Pinpoint the cell where the given text exists, returning its (x, y) midpoint coordinate. 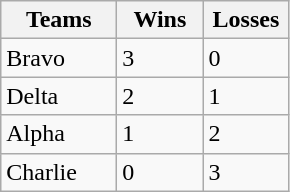
Charlie (59, 172)
Losses (246, 20)
Bravo (59, 58)
Alpha (59, 134)
Wins (160, 20)
Delta (59, 96)
Teams (59, 20)
